Find where the given text appears and provide that cell's center as (X, Y) coordinate. 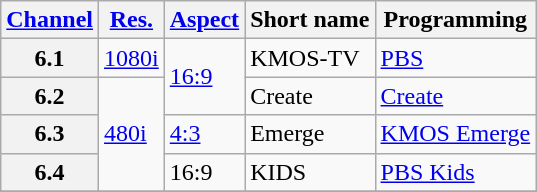
Emerge (310, 134)
6.1 (50, 58)
Short name (310, 20)
PBS (456, 58)
KMOS-TV (310, 58)
Channel (50, 20)
KIDS (310, 172)
480i (132, 134)
6.4 (50, 172)
KMOS Emerge (456, 134)
Aspect (204, 20)
Programming (456, 20)
1080i (132, 58)
PBS Kids (456, 172)
Res. (132, 20)
6.3 (50, 134)
4:3 (204, 134)
6.2 (50, 96)
